Pinpoint the cell where the given text exists, returning its [x, y] midpoint coordinate. 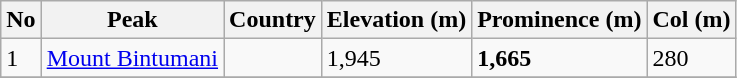
Elevation (m) [396, 20]
No [21, 20]
Mount Bintumani [132, 58]
Peak [132, 20]
Prominence (m) [560, 20]
1 [21, 58]
Col (m) [692, 20]
280 [692, 58]
Country [273, 20]
1,945 [396, 58]
1,665 [560, 58]
